Provide the [x, y] coordinate of the cell's center where the given text is located.  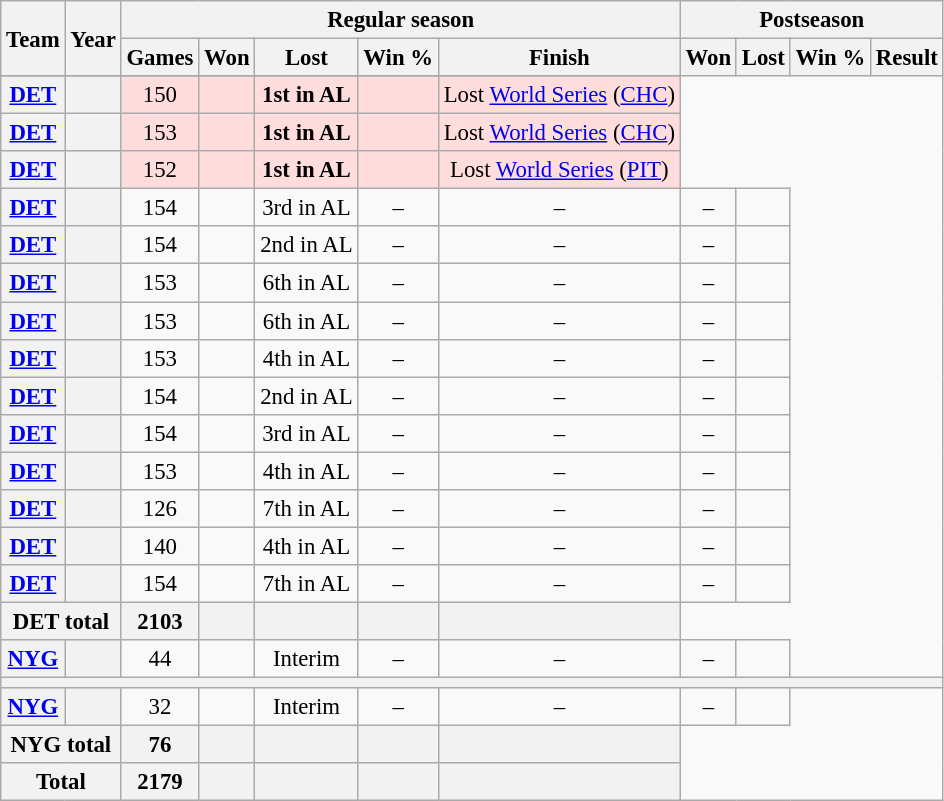
Finish [559, 58]
140 [160, 546]
NYG total [61, 745]
150 [160, 95]
Total [61, 782]
DET total [61, 621]
2179 [160, 782]
Year [93, 38]
Team [33, 38]
Regular season [400, 20]
126 [160, 509]
44 [160, 659]
76 [160, 745]
2103 [160, 621]
Lost World Series (PIT) [559, 170]
152 [160, 170]
Games [160, 58]
32 [160, 707]
Postseason [812, 20]
Result [908, 58]
